Identify which cell holds the provided text, then report its (x, y) central coordinate. 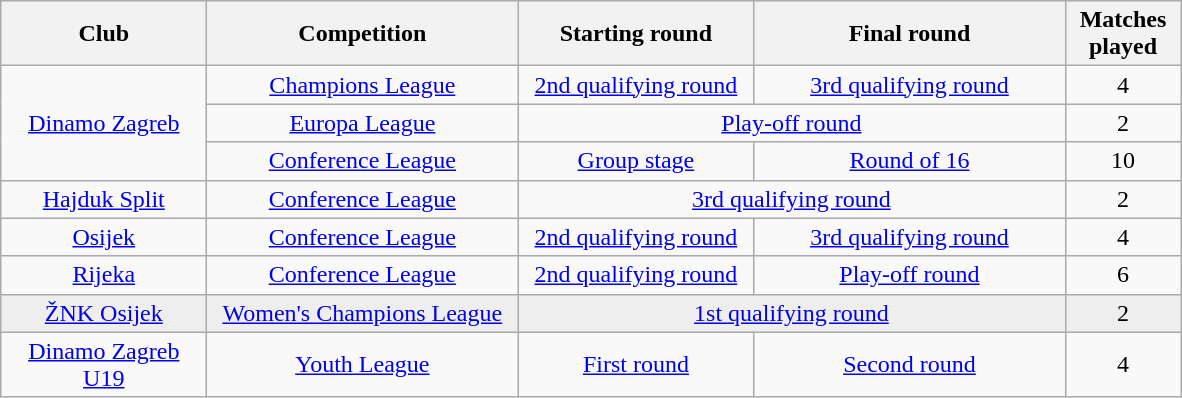
Starting round (636, 34)
Matches played (1123, 34)
Final round (910, 34)
Dinamo Zagreb (104, 123)
Hajduk Split (104, 199)
10 (1123, 161)
Europa League (362, 123)
Osijek (104, 237)
Round of 16 (910, 161)
Dinamo Zagreb U19 (104, 364)
6 (1123, 275)
Champions League (362, 85)
Rijeka (104, 275)
Group stage (636, 161)
ŽNK Osijek (104, 313)
First round (636, 364)
Second round (910, 364)
Youth League (362, 364)
1st qualifying round (792, 313)
Competition (362, 34)
Club (104, 34)
Women's Champions League (362, 313)
